For the text-containing cell, return its midpoint in (x, y) coordinate format. 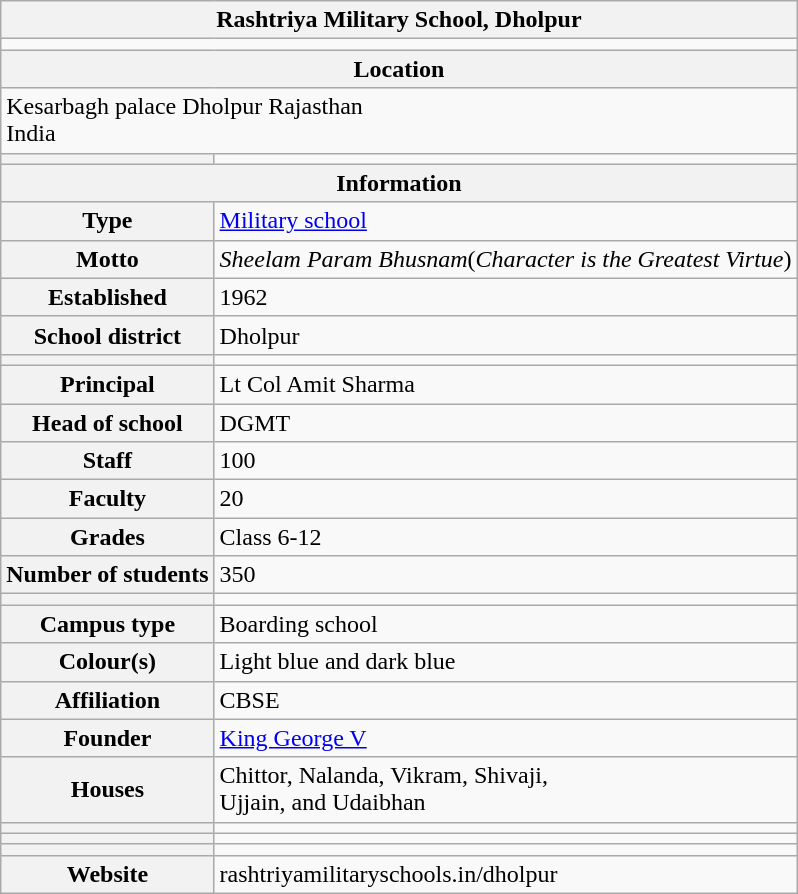
CBSE (506, 700)
Head of school (108, 423)
Grades (108, 537)
Number of students (108, 575)
Type (108, 221)
Colour(s) (108, 662)
Kesarbagh palace Dholpur RajasthanIndia (399, 120)
Campus type (108, 624)
20 (506, 499)
Lt Col Amit Sharma (506, 384)
rashtriyamilitaryschools.in/dholpur (506, 874)
Sheelam Param Bhusnam(Character is the Greatest Virtue) (506, 259)
Website (108, 874)
350 (506, 575)
1962 (506, 297)
Information (399, 183)
King George V (506, 738)
Class 6-12 (506, 537)
Affiliation (108, 700)
DGMT (506, 423)
Military school (506, 221)
100 (506, 461)
School district (108, 335)
Boarding school (506, 624)
Faculty (108, 499)
Light blue and dark blue (506, 662)
Established (108, 297)
Principal (108, 384)
Staff (108, 461)
Chittor, Nalanda, Vikram, Shivaji,Ujjain, and Udaibhan (506, 790)
Motto (108, 259)
Founder (108, 738)
Rashtriya Military School, Dholpur (399, 20)
Location (399, 69)
Dholpur (506, 335)
Houses (108, 790)
